Output the (x, y) coordinate of the center of the cell containing the given text.  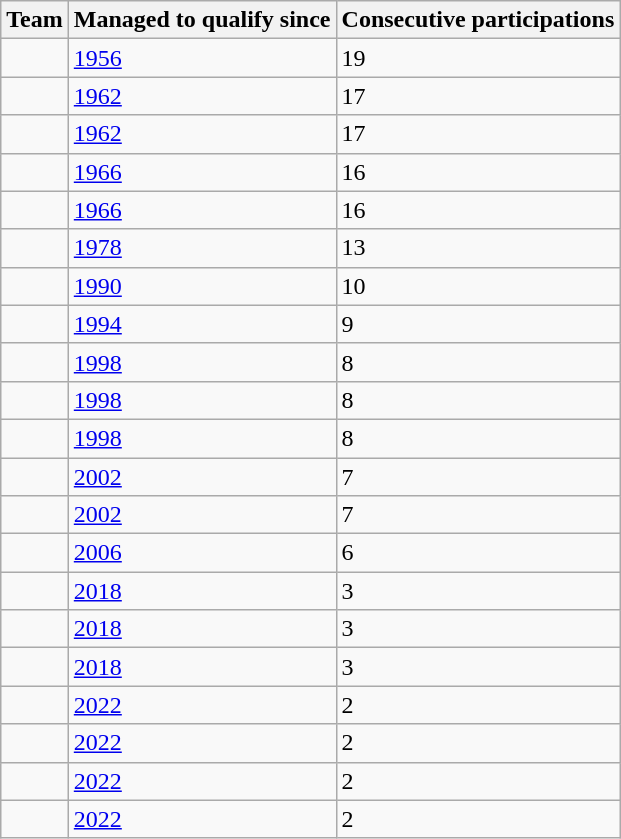
1990 (202, 286)
19 (478, 58)
9 (478, 324)
13 (478, 248)
1978 (202, 248)
2006 (202, 553)
6 (478, 553)
Managed to qualify since (202, 20)
Consecutive participations (478, 20)
1994 (202, 324)
10 (478, 286)
Team (35, 20)
1956 (202, 58)
